Identify which cell holds the provided text, then report its [X, Y] central coordinate. 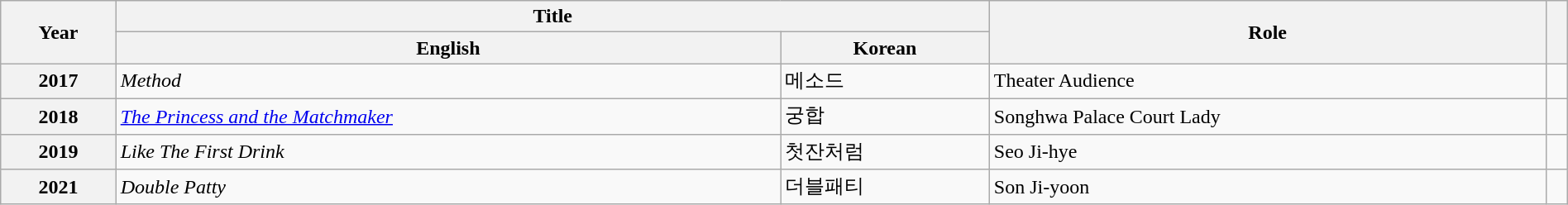
첫잔처럼 [885, 152]
Title [552, 17]
Theater Audience [1267, 81]
더블패티 [885, 187]
Son Ji-yoon [1267, 187]
Like The First Drink [448, 152]
2017 [58, 81]
Korean [885, 48]
Double Patty [448, 187]
궁합 [885, 116]
Year [58, 32]
2018 [58, 116]
메소드 [885, 81]
2021 [58, 187]
Seo Ji-hye [1267, 152]
Role [1267, 32]
2019 [58, 152]
Songhwa Palace Court Lady [1267, 116]
Method [448, 81]
The Princess and the Matchmaker [448, 116]
English [448, 48]
